From the cell containing the given text, extract its center point as [X, Y] coordinate. 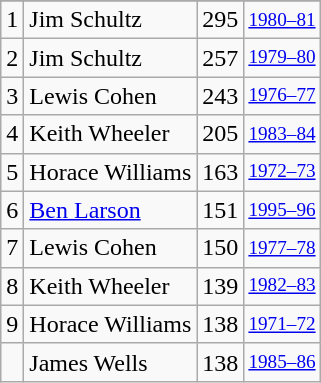
1979–80 [282, 58]
Ben Larson [110, 210]
163 [220, 172]
205 [220, 134]
3 [12, 96]
1972–73 [282, 172]
139 [220, 286]
1976–77 [282, 96]
1983–84 [282, 134]
James Wells [110, 362]
1985–86 [282, 362]
1982–83 [282, 286]
1977–78 [282, 248]
243 [220, 96]
295 [220, 20]
6 [12, 210]
151 [220, 210]
1980–81 [282, 20]
9 [12, 324]
8 [12, 286]
150 [220, 248]
1 [12, 20]
1971–72 [282, 324]
1995–96 [282, 210]
257 [220, 58]
5 [12, 172]
2 [12, 58]
7 [12, 248]
4 [12, 134]
